Detect which cell encompasses the target text, then output its [X, Y] center coordinate. 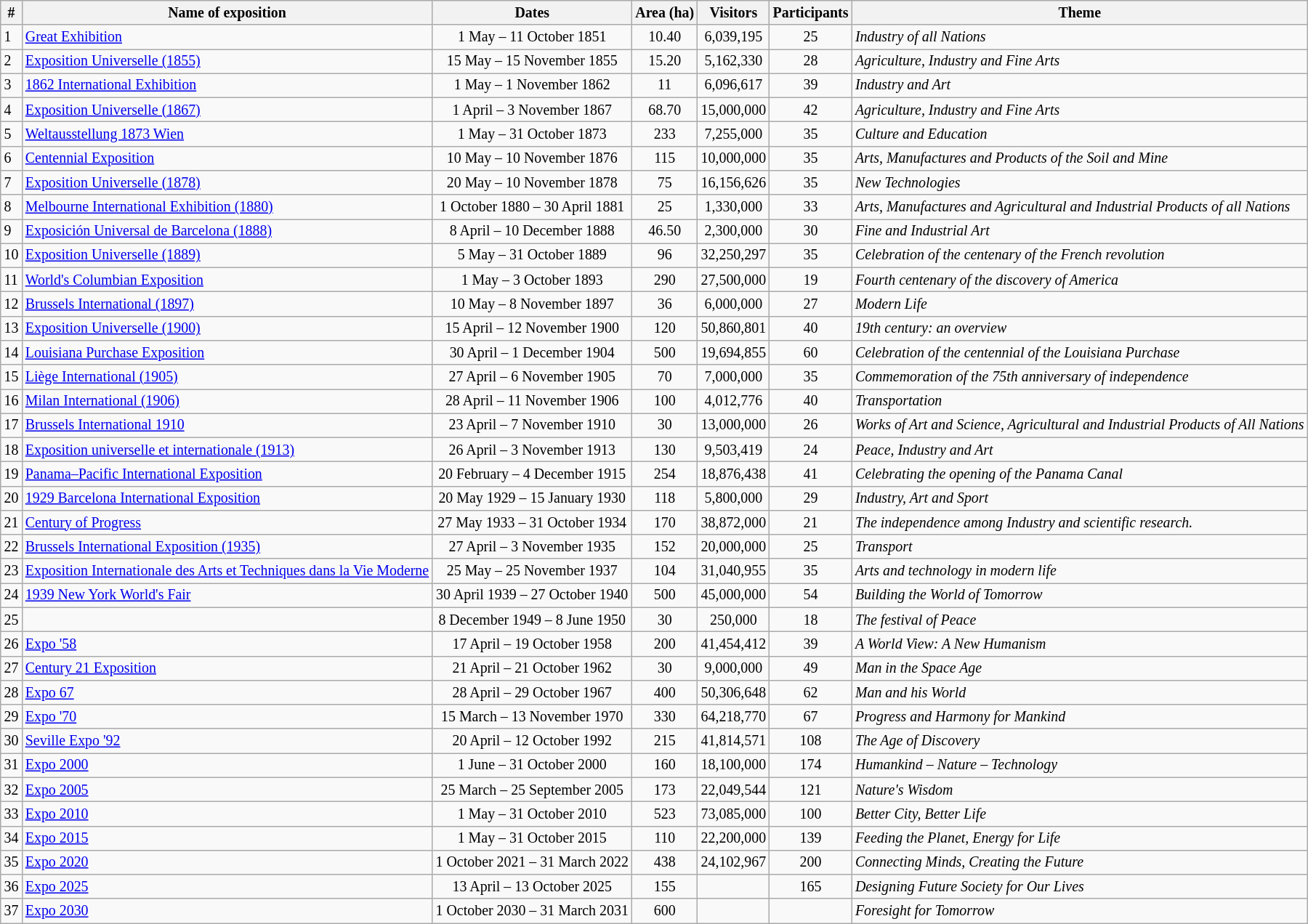
15 May – 15 November 1855 [532, 61]
Exposition universelle et internationale (1913) [227, 450]
Arts, Manufactures and Agricultural and Industrial Products of all Nations [1080, 206]
13 [12, 328]
Expo 2030 [227, 911]
8 December 1949 – 8 June 1950 [532, 620]
17 April – 19 October 1958 [532, 644]
38,872,000 [734, 523]
Weltausstellung 1873 Wien [227, 134]
10 May – 8 November 1897 [532, 304]
32,250,297 [734, 256]
50,860,801 [734, 328]
Louisiana Purchase Exposition [227, 353]
# [12, 13]
27 May 1933 – 31 October 1934 [532, 523]
Celebration of the centenary of the French revolution [1080, 256]
16,156,626 [734, 183]
6,096,617 [734, 86]
Exposition Universelle (1900) [227, 328]
20 May 1929 – 15 January 1930 [532, 498]
Celebration of the centennial of the Louisiana Purchase [1080, 353]
5,800,000 [734, 498]
1 October 1880 – 30 April 1881 [532, 206]
41,814,571 [734, 741]
42 [811, 110]
3 [12, 86]
Exposición Universal de Barcelona (1888) [227, 231]
50,306,648 [734, 693]
1 May – 31 October 2010 [532, 814]
22,200,000 [734, 838]
10,000,000 [734, 158]
10 May – 10 November 1876 [532, 158]
330 [665, 716]
15 April – 12 November 1900 [532, 328]
1939 New York World's Fair [227, 596]
Connecting Minds, Creating the Future [1080, 863]
Transportation [1080, 401]
Transport [1080, 546]
25 March – 25 September 2005 [532, 790]
Great Exhibition [227, 36]
Humankind – Nature – Technology [1080, 766]
The festival of Peace [1080, 620]
Works of Art and Science, Agricultural and Industrial Products of All Nations [1080, 426]
5 [12, 134]
Area (ha) [665, 13]
5,162,330 [734, 61]
108 [811, 741]
Expo 2005 [227, 790]
30 April – 1 December 1904 [532, 353]
Celebrating the opening of the Panama Canal [1080, 474]
Industry of all Nations [1080, 36]
170 [665, 523]
Expo '58 [227, 644]
523 [665, 814]
600 [665, 911]
17 [12, 426]
Arts and technology in modern life [1080, 571]
30 April 1939 – 27 October 1940 [532, 596]
27 April – 6 November 1905 [532, 376]
Expo 2000 [227, 766]
28 April – 29 October 1967 [532, 693]
45,000,000 [734, 596]
14 [12, 353]
18,100,000 [734, 766]
34 [12, 838]
Milan International (1906) [227, 401]
130 [665, 450]
Theme [1080, 13]
28 April – 11 November 1906 [532, 401]
250,000 [734, 620]
7,255,000 [734, 134]
Feeding the Planet, Energy for Life [1080, 838]
19,694,855 [734, 353]
1 [12, 36]
Visitors [734, 13]
120 [665, 328]
121 [811, 790]
67 [811, 716]
4 [12, 110]
70 [665, 376]
26 April – 3 November 1913 [532, 450]
9 [12, 231]
Expo 2015 [227, 838]
1 April – 3 November 1867 [532, 110]
Expo 2025 [227, 886]
Melbourne International Exhibition (1880) [227, 206]
1929 Barcelona International Exposition [227, 498]
Brussels International (1897) [227, 304]
The independence among Industry and scientific research. [1080, 523]
Dates [532, 13]
73,085,000 [734, 814]
Expo 67 [227, 693]
1,330,000 [734, 206]
16 [12, 401]
2,300,000 [734, 231]
Better City, Better Life [1080, 814]
A World View: A New Humanism [1080, 644]
World's Columbian Exposition [227, 280]
115 [665, 158]
174 [811, 766]
Liège International (1905) [227, 376]
400 [665, 693]
41,454,412 [734, 644]
13 April – 13 October 2025 [532, 886]
Man and his World [1080, 693]
118 [665, 498]
2 [12, 61]
Nature's Wisdom [1080, 790]
64,218,770 [734, 716]
31,040,955 [734, 571]
1862 International Exhibition [227, 86]
41 [811, 474]
1 May – 1 November 1862 [532, 86]
1 June – 31 October 2000 [532, 766]
Century of Progress [227, 523]
Modern Life [1080, 304]
27,500,000 [734, 280]
5 May – 31 October 1889 [532, 256]
Fourth centenary of the discovery of America [1080, 280]
Commemoration of the 75th anniversary of independence [1080, 376]
18,876,438 [734, 474]
1 May – 31 October 2015 [532, 838]
104 [665, 571]
15.20 [665, 61]
Foresight for Tomorrow [1080, 911]
1 May – 31 October 1873 [532, 134]
46.50 [665, 231]
37 [12, 911]
20 April – 12 October 1992 [532, 741]
Man in the Space Age [1080, 668]
60 [811, 353]
19th century: an overview [1080, 328]
Expo '70 [227, 716]
Brussels International Exposition (1935) [227, 546]
6,000,000 [734, 304]
8 April – 10 December 1888 [532, 231]
8 [12, 206]
254 [665, 474]
Name of exposition [227, 13]
Century 21 Exposition [227, 668]
49 [811, 668]
75 [665, 183]
152 [665, 546]
Seville Expo '92 [227, 741]
Arts, Manufactures and Products of the Soil and Mine [1080, 158]
Panama–Pacific International Exposition [227, 474]
Progress and Harmony for Mankind [1080, 716]
139 [811, 838]
Industry and Art [1080, 86]
15 [12, 376]
10.40 [665, 36]
1 October 2021 – 31 March 2022 [532, 863]
Exposition Universelle (1889) [227, 256]
Participants [811, 13]
20,000,000 [734, 546]
Building the World of Tomorrow [1080, 596]
96 [665, 256]
290 [665, 280]
Brussels International 1910 [227, 426]
9,000,000 [734, 668]
Exposition Universelle (1867) [227, 110]
23 April – 7 November 1910 [532, 426]
173 [665, 790]
110 [665, 838]
21 April – 21 October 1962 [532, 668]
68.70 [665, 110]
24,102,967 [734, 863]
1 October 2030 – 31 March 2031 [532, 911]
23 [12, 571]
Expo 2020 [227, 863]
Culture and Education [1080, 134]
160 [665, 766]
13,000,000 [734, 426]
27 April – 3 November 1935 [532, 546]
4,012,776 [734, 401]
233 [665, 134]
Peace, Industry and Art [1080, 450]
20 February – 4 December 1915 [532, 474]
New Technologies [1080, 183]
Designing Future Society for Our Lives [1080, 886]
22 [12, 546]
7,000,000 [734, 376]
Fine and Industrial Art [1080, 231]
20 [12, 498]
438 [665, 863]
Exposition Universelle (1855) [227, 61]
215 [665, 741]
54 [811, 596]
Exposition Internationale des Arts et Techniques dans la Vie Moderne [227, 571]
Exposition Universelle (1878) [227, 183]
22,049,544 [734, 790]
12 [12, 304]
155 [665, 886]
Expo 2010 [227, 814]
Centennial Exposition [227, 158]
The Age of Discovery [1080, 741]
62 [811, 693]
Industry, Art and Sport [1080, 498]
1 May – 3 October 1893 [532, 280]
32 [12, 790]
15 March – 13 November 1970 [532, 716]
7 [12, 183]
20 May – 10 November 1878 [532, 183]
25 May – 25 November 1937 [532, 571]
165 [811, 886]
31 [12, 766]
15,000,000 [734, 110]
6 [12, 158]
10 [12, 256]
1 May – 11 October 1851 [532, 36]
6,039,195 [734, 36]
9,503,419 [734, 450]
